Output the [x, y] coordinate of the center of the cell containing the given text.  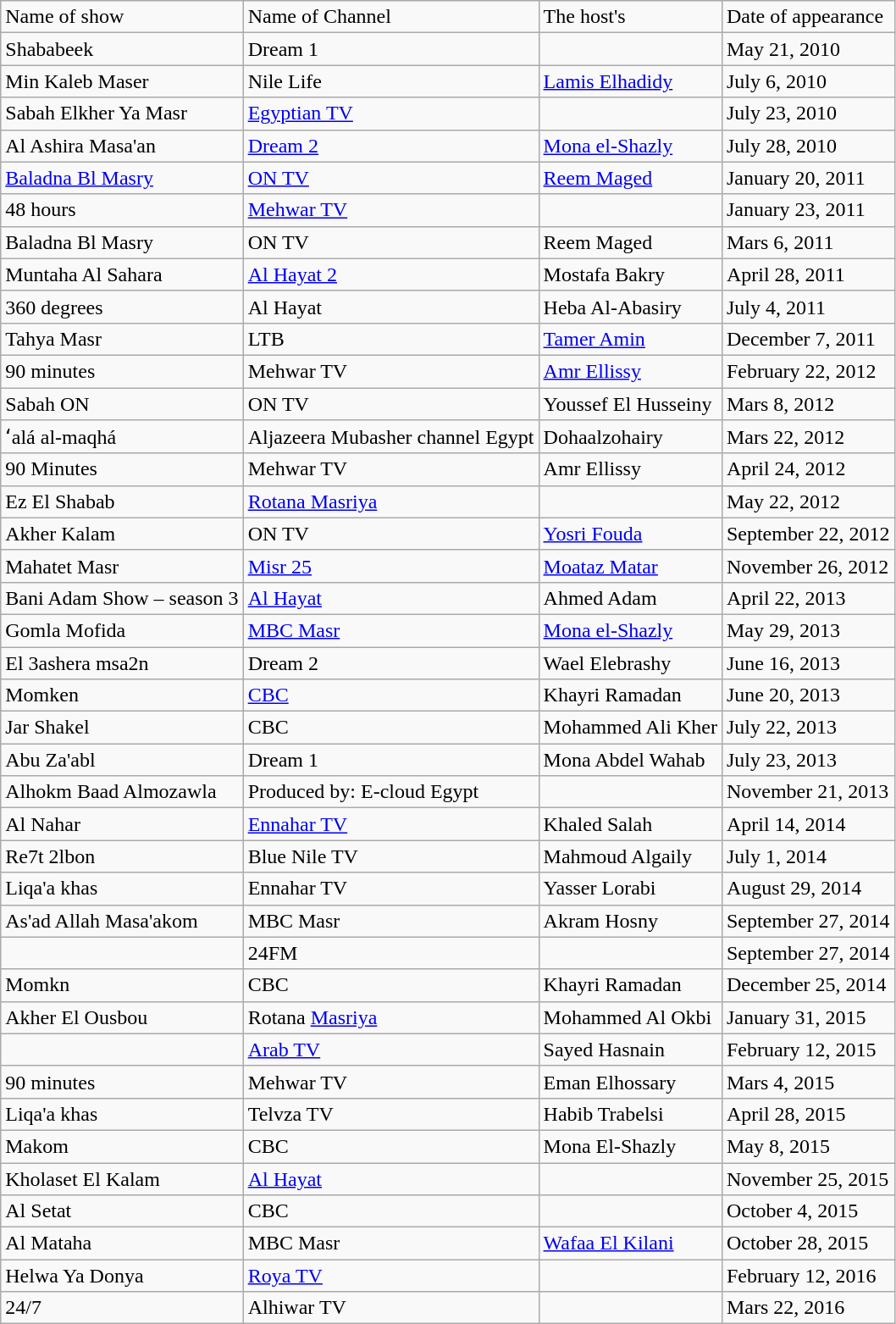
June 20, 2013 [808, 695]
Sabah ON [122, 404]
Sabah Elkher Ya Masr [122, 114]
February 12, 2015 [808, 1050]
Helwa Ya Donya [122, 1276]
October 28, 2015 [808, 1244]
Al Nahar [122, 824]
Telvza TV [391, 1114]
April 28, 2015 [808, 1114]
January 31, 2015 [808, 1017]
Mars 22, 2012 [808, 437]
Bani Adam Show – season 3 [122, 598]
Mars 4, 2015 [808, 1082]
Ez El Shabab [122, 501]
May 29, 2013 [808, 630]
Mostafa Bakry [630, 274]
Alhiwar TV [391, 1308]
July 23, 2010 [808, 114]
Akram Hosny [630, 921]
24FM [391, 953]
April 22, 2013 [808, 598]
Yasser Lorabi [630, 889]
November 25, 2015 [808, 1178]
Kholaset El Kalam [122, 1178]
May 21, 2010 [808, 49]
April 24, 2012 [808, 469]
24/7 [122, 1308]
Misr 25 [391, 566]
Momkn [122, 985]
Date of appearance [808, 17]
July 23, 2013 [808, 760]
December 7, 2011 [808, 339]
48 hours [122, 210]
Tamer Amin [630, 339]
Blue Nile TV [391, 856]
February 22, 2012 [808, 371]
Name of Channel [391, 17]
October 4, 2015 [808, 1211]
Al Ashira Masa'an [122, 146]
Abu Za'abl [122, 760]
Mars 22, 2016 [808, 1308]
July 1, 2014 [808, 856]
January 20, 2011 [808, 178]
July 22, 2013 [808, 728]
July 4, 2011 [808, 307]
November 26, 2012 [808, 566]
Mahmoud Algaily [630, 856]
Name of show [122, 17]
Produced by: E-cloud Egypt [391, 792]
360 degrees [122, 307]
90 Minutes [122, 469]
Akher El Ousbou [122, 1017]
ʻalá al-maqhá [122, 437]
Roya TV [391, 1276]
Youssef El Husseiny [630, 404]
April 14, 2014 [808, 824]
Mohammed Al Okbi [630, 1017]
Min Kaleb Maser [122, 81]
Mohammed Ali Kher [630, 728]
Sayed Hasnain [630, 1050]
Muntaha Al Sahara [122, 274]
July 28, 2010 [808, 146]
Aljazeera Mubasher channel Egypt [391, 437]
Nile Life [391, 81]
Makom [122, 1146]
Mars 6, 2011 [808, 242]
Gomla Mofida [122, 630]
LTB [391, 339]
The host's [630, 17]
Wafaa El Kilani [630, 1244]
Khaled Salah [630, 824]
February 12, 2016 [808, 1276]
Mahatet Masr [122, 566]
Mona El-Shazly [630, 1146]
Momken [122, 695]
September 22, 2012 [808, 534]
Egyptian TV [391, 114]
Dohaalzohairy [630, 437]
July 6, 2010 [808, 81]
December 25, 2014 [808, 985]
May 22, 2012 [808, 501]
Lamis Elhadidy [630, 81]
Arab TV [391, 1050]
Tahya Masr [122, 339]
Al Mataha [122, 1244]
Al Setat [122, 1211]
Mars 8, 2012 [808, 404]
Moataz Matar [630, 566]
August 29, 2014 [808, 889]
Akher Kalam [122, 534]
Shababeek [122, 49]
Alhokm Baad Almozawla [122, 792]
Mona Abdel Wahab [630, 760]
Jar Shakel [122, 728]
Ahmed Adam [630, 598]
Habib Trabelsi [630, 1114]
November 21, 2013 [808, 792]
Wael Elebrashy [630, 663]
Al Hayat 2 [391, 274]
Eman Elhossary [630, 1082]
Re7t 2lbon [122, 856]
Yosri Fouda [630, 534]
April 28, 2011 [808, 274]
El 3ashera msa2n [122, 663]
June 16, 2013 [808, 663]
January 23, 2011 [808, 210]
As'ad Allah Masa'akom [122, 921]
Heba Al-Abasiry [630, 307]
May 8, 2015 [808, 1146]
